Return the (X, Y) coordinate for the center point of the cell that contains the specified text.  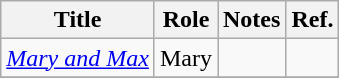
Notes (252, 20)
Mary and Max (78, 58)
Mary (186, 58)
Role (186, 20)
Ref. (312, 20)
Title (78, 20)
